Determine the [X, Y] coordinate at the center of the cell enclosing the given text.  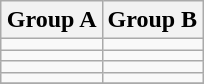
Group B [152, 20]
Group A [52, 20]
